Search for the cell housing the specified text and yield its (x, y) center coordinate. 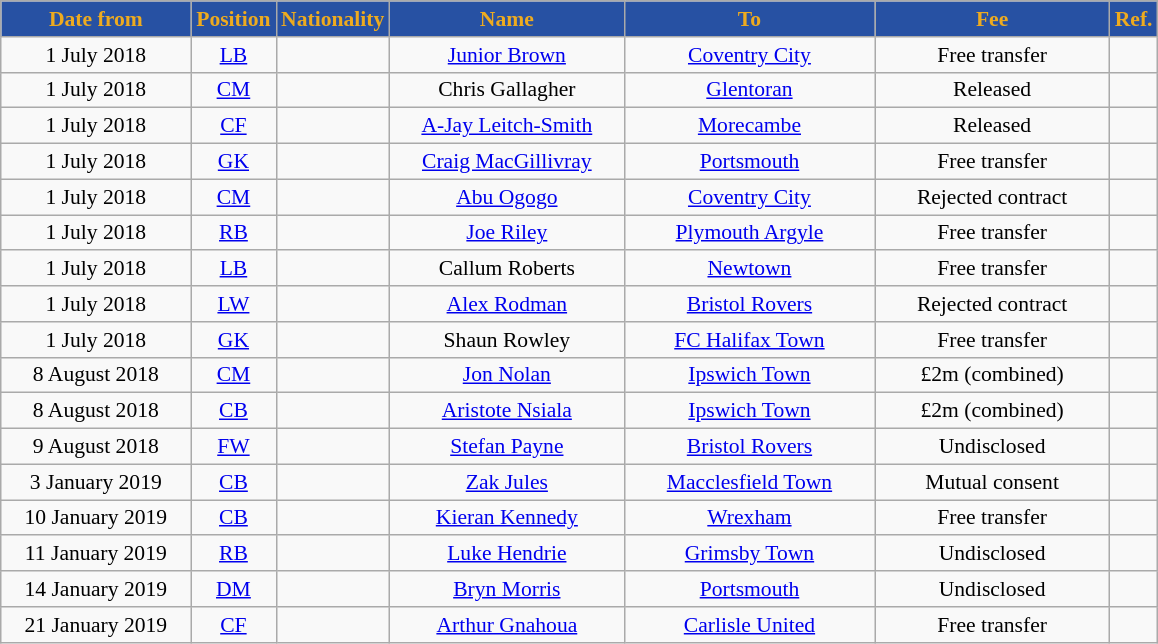
Wrexham (749, 518)
Shaun Rowley (506, 340)
Joe Riley (506, 233)
FC Halifax Town (749, 340)
14 January 2019 (96, 589)
11 January 2019 (96, 554)
Mutual consent (992, 482)
Aristote Nsiala (506, 411)
21 January 2019 (96, 625)
Position (234, 19)
Newtown (749, 269)
Callum Roberts (506, 269)
3 January 2019 (96, 482)
To (749, 19)
Craig MacGillivray (506, 162)
Kieran Kennedy (506, 518)
Arthur Gnahoua (506, 625)
Stefan Payne (506, 447)
Glentoran (749, 90)
FW (234, 447)
Bryn Morris (506, 589)
9 August 2018 (96, 447)
LW (234, 304)
Plymouth Argyle (749, 233)
Fee (992, 19)
Luke Hendrie (506, 554)
Ref. (1134, 19)
Macclesfield Town (749, 482)
DM (234, 589)
Abu Ogogo (506, 197)
10 January 2019 (96, 518)
Grimsby Town (749, 554)
Junior Brown (506, 55)
Carlisle United (749, 625)
Nationality (332, 19)
Zak Jules (506, 482)
Morecambe (749, 126)
Name (506, 19)
Chris Gallagher (506, 90)
Alex Rodman (506, 304)
Date from (96, 19)
Jon Nolan (506, 375)
A-Jay Leitch-Smith (506, 126)
